Provide the (X, Y) coordinate of the cell's center where the given text is located.  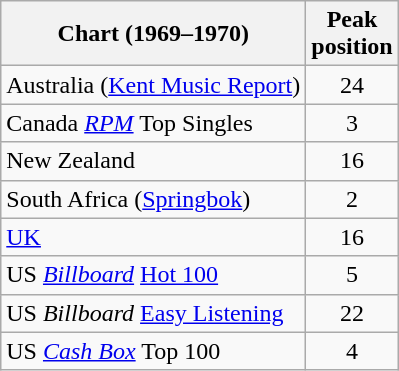
Peakposition (352, 34)
Canada RPM Top Singles (154, 123)
3 (352, 123)
2 (352, 199)
UK (154, 237)
24 (352, 85)
US Billboard Easy Listening (154, 313)
South Africa (Springbok) (154, 199)
22 (352, 313)
5 (352, 275)
US Billboard Hot 100 (154, 275)
New Zealand (154, 161)
US Cash Box Top 100 (154, 351)
Chart (1969–1970) (154, 34)
Australia (Kent Music Report) (154, 85)
4 (352, 351)
